Detect which cell encompasses the target text, then output its (x, y) center coordinate. 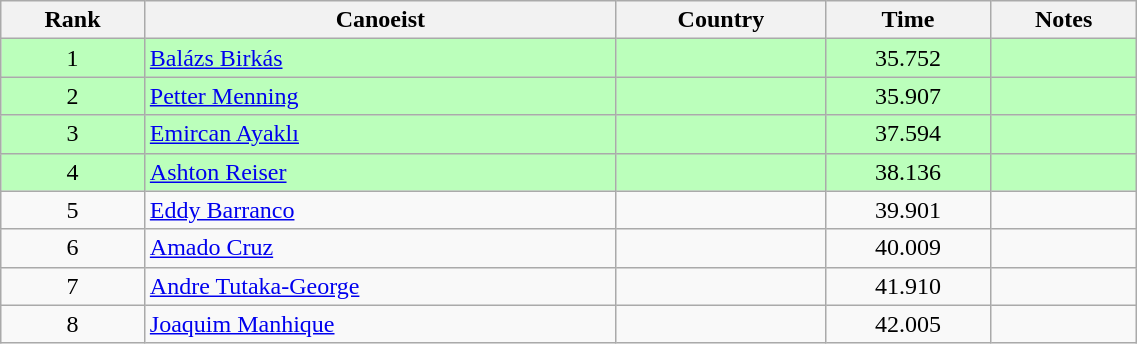
8 (73, 324)
Amado Cruz (380, 248)
4 (73, 172)
42.005 (908, 324)
7 (73, 286)
35.907 (908, 96)
Country (720, 20)
Canoeist (380, 20)
40.009 (908, 248)
Notes (1063, 20)
Balázs Birkás (380, 58)
1 (73, 58)
Rank (73, 20)
Joaquim Manhique (380, 324)
35.752 (908, 58)
6 (73, 248)
Emircan Ayaklı (380, 134)
Ashton Reiser (380, 172)
Andre Tutaka-George (380, 286)
39.901 (908, 210)
38.136 (908, 172)
5 (73, 210)
37.594 (908, 134)
Time (908, 20)
41.910 (908, 286)
3 (73, 134)
Petter Menning (380, 96)
2 (73, 96)
Eddy Barranco (380, 210)
